Search for the cell housing the specified text and yield its (x, y) center coordinate. 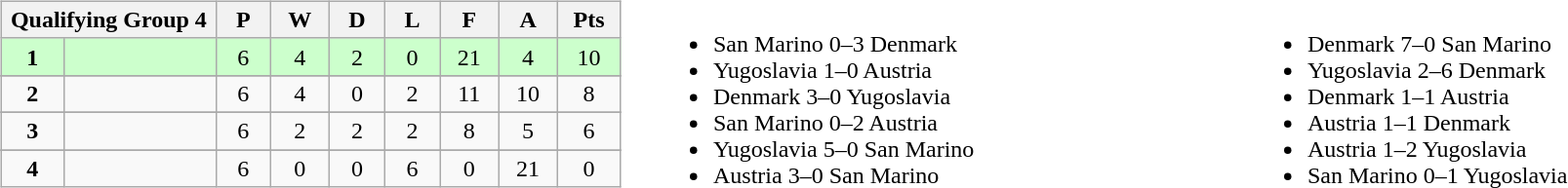
F (469, 19)
P (244, 19)
A (528, 19)
3 (32, 131)
L (412, 19)
W (300, 19)
1 (32, 56)
11 (469, 94)
5 (528, 131)
Qualifying Group 4 (108, 19)
D (357, 19)
Pts (588, 19)
